Search for the cell housing the specified text and yield its (x, y) center coordinate. 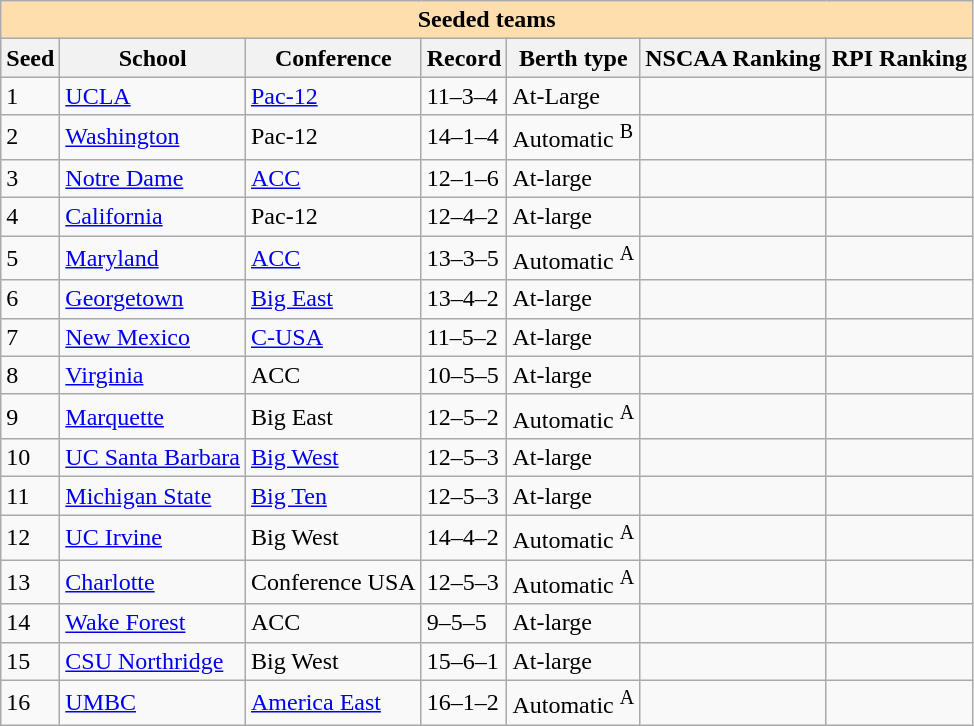
Conference USA (333, 582)
Automatic B (574, 138)
14–4–2 (464, 538)
Washington (153, 138)
10–5–5 (464, 375)
UCLA (153, 96)
C-USA (333, 337)
16–1–2 (464, 702)
5 (30, 258)
12–4–2 (464, 217)
Charlotte (153, 582)
6 (30, 299)
3 (30, 178)
16 (30, 702)
RPI Ranking (899, 58)
Georgetown (153, 299)
11–3–4 (464, 96)
New Mexico (153, 337)
9–5–5 (464, 623)
1 (30, 96)
UC Irvine (153, 538)
2 (30, 138)
15–6–1 (464, 661)
15 (30, 661)
9 (30, 416)
CSU Northridge (153, 661)
Berth type (574, 58)
At-Large (574, 96)
Michigan State (153, 496)
13–4–2 (464, 299)
Notre Dame (153, 178)
Seeded teams (487, 20)
4 (30, 217)
School (153, 58)
America East (333, 702)
11–5–2 (464, 337)
13–3–5 (464, 258)
12 (30, 538)
Wake Forest (153, 623)
Conference (333, 58)
NSCAA Ranking (733, 58)
12–5–2 (464, 416)
13 (30, 582)
10 (30, 458)
14 (30, 623)
Marquette (153, 416)
12–1–6 (464, 178)
UC Santa Barbara (153, 458)
California (153, 217)
Seed (30, 58)
8 (30, 375)
14–1–4 (464, 138)
Maryland (153, 258)
UMBC (153, 702)
Virginia (153, 375)
Big Ten (333, 496)
11 (30, 496)
7 (30, 337)
Record (464, 58)
